Locate the cell with the specified text and output its [x, y] center coordinate. 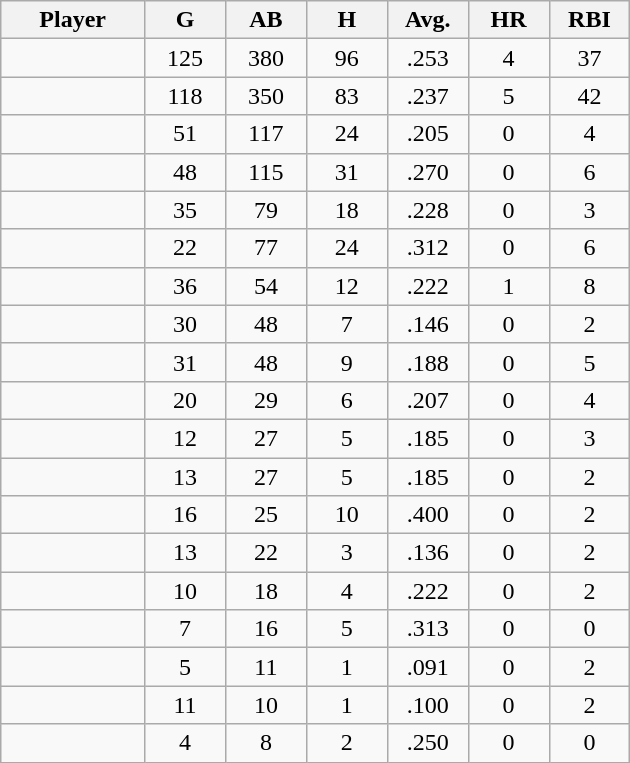
83 [346, 96]
.205 [428, 134]
77 [266, 248]
35 [186, 210]
.237 [428, 96]
380 [266, 58]
25 [266, 515]
G [186, 20]
.136 [428, 553]
H [346, 20]
30 [186, 324]
115 [266, 172]
51 [186, 134]
HR [508, 20]
.207 [428, 400]
54 [266, 286]
9 [346, 362]
29 [266, 400]
117 [266, 134]
RBI [590, 20]
.253 [428, 58]
.228 [428, 210]
.313 [428, 629]
.250 [428, 743]
Avg. [428, 20]
96 [346, 58]
125 [186, 58]
.100 [428, 705]
Player [73, 20]
.146 [428, 324]
36 [186, 286]
37 [590, 58]
.312 [428, 248]
350 [266, 96]
42 [590, 96]
118 [186, 96]
.270 [428, 172]
AB [266, 20]
79 [266, 210]
20 [186, 400]
.400 [428, 515]
.091 [428, 667]
.188 [428, 362]
